Provide the [X, Y] coordinate of the cell's center where the given text is located.  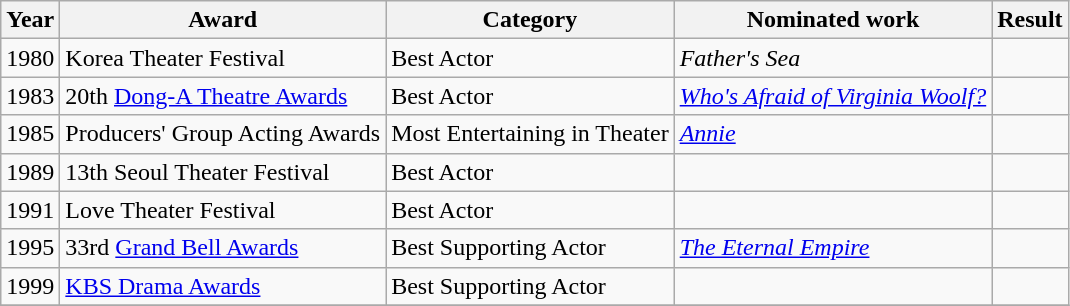
Most Entertaining in Theater [530, 134]
Award [223, 20]
Who's Afraid of Virginia Woolf? [833, 96]
Love Theater Festival [223, 210]
20th Dong-A Theatre Awards [223, 96]
1983 [30, 96]
Nominated work [833, 20]
Annie [833, 134]
13th Seoul Theater Festival [223, 172]
Category [530, 20]
1999 [30, 286]
Year [30, 20]
Producers' Group Acting Awards [223, 134]
The Eternal Empire [833, 248]
33rd Grand Bell Awards [223, 248]
Father's Sea [833, 58]
Result [1030, 20]
1991 [30, 210]
1989 [30, 172]
Korea Theater Festival [223, 58]
KBS Drama Awards [223, 286]
1995 [30, 248]
1985 [30, 134]
1980 [30, 58]
